From the cell containing the given text, extract its center point as (x, y) coordinate. 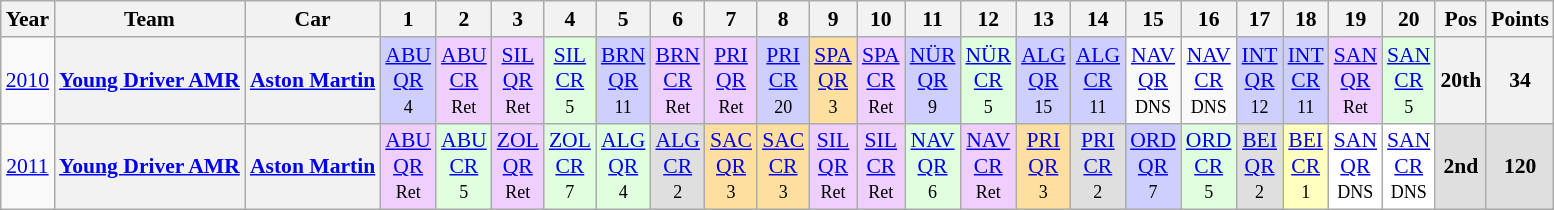
18 (1306, 19)
Year (28, 19)
SILCR5 (570, 80)
7 (731, 19)
SACCR3 (783, 166)
SANCRDNS (1408, 166)
17 (1260, 19)
NAVQR6 (933, 166)
1 (408, 19)
20th (1460, 80)
2nd (1460, 166)
PRICR2 (1098, 166)
Pos (1460, 19)
SANQRRet (1356, 80)
16 (1209, 19)
9 (833, 19)
5 (624, 19)
Car (312, 19)
20 (1408, 19)
14 (1098, 19)
SANQRDNS (1356, 166)
SACQR3 (731, 166)
ALGCR2 (678, 166)
ZOLCR7 (570, 166)
ABUCR5 (464, 166)
ZOLQRRet (518, 166)
BEICR1 (1306, 166)
ORDQR7 (1153, 166)
3 (518, 19)
Team (150, 19)
34 (1520, 80)
2 (464, 19)
12 (988, 19)
2011 (28, 166)
8 (783, 19)
SPACRRet (881, 80)
SPAQR3 (833, 80)
ABUQR4 (408, 80)
PRIQR3 (1043, 166)
INTCR11 (1306, 80)
BRNQR11 (624, 80)
ABUCRRet (464, 80)
NÜRQR9 (933, 80)
Points (1520, 19)
ABUQRRet (408, 166)
ORDCR5 (1209, 166)
SILCRRet (881, 166)
120 (1520, 166)
6 (678, 19)
19 (1356, 19)
PRICR20 (783, 80)
NAVCRRet (988, 166)
SANCR5 (1408, 80)
INTQR12 (1260, 80)
4 (570, 19)
13 (1043, 19)
ALGQR15 (1043, 80)
ALGQR4 (624, 166)
BEIQR2 (1260, 166)
PRIQRRet (731, 80)
2010 (28, 80)
NAVQRDNS (1153, 80)
11 (933, 19)
10 (881, 19)
ALGCR11 (1098, 80)
NÜRCR5 (988, 80)
BRNCRRet (678, 80)
15 (1153, 19)
NAVCRDNS (1209, 80)
